Detect which cell encompasses the target text, then output its (X, Y) center coordinate. 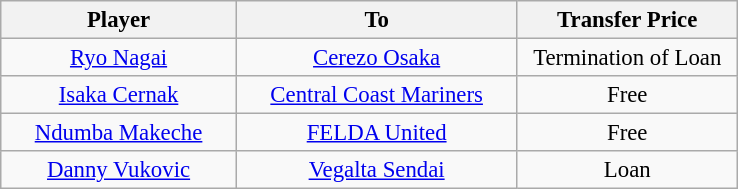
Isaka Cernak (119, 95)
Player (119, 20)
Vegalta Sendai (376, 170)
Loan (628, 170)
Termination of Loan (628, 58)
To (376, 20)
Danny Vukovic (119, 170)
Central Coast Mariners (376, 95)
Ryo Nagai (119, 58)
Cerezo Osaka (376, 58)
Ndumba Makeche (119, 133)
Transfer Price (628, 20)
FELDA United (376, 133)
